Capture the cell that displays the provided text and extract its (x, y) central coordinate. 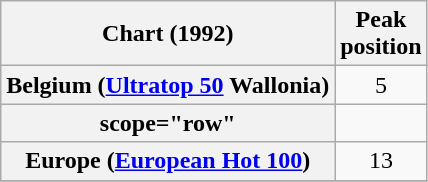
Europe (European Hot 100) (168, 161)
scope="row" (168, 123)
5 (381, 85)
Chart (1992) (168, 34)
Peakposition (381, 34)
Belgium (Ultratop 50 Wallonia) (168, 85)
13 (381, 161)
